Extract the (X, Y) coordinate from the center of the cell holding the provided text.  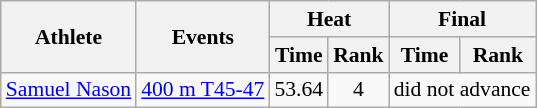
Events (202, 36)
4 (358, 90)
Final (462, 19)
Samuel Nason (68, 90)
did not advance (462, 90)
Heat (328, 19)
53.64 (298, 90)
Athlete (68, 36)
400 m T45-47 (202, 90)
